Return [x, y] of the center of cell containing provided text 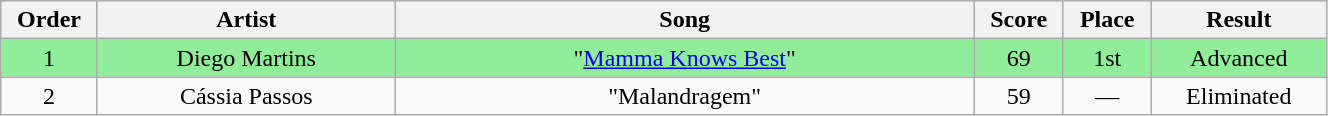
69 [1018, 58]
Order [49, 20]
"Mamma Knows Best" [684, 58]
Place [1107, 20]
"Malandragem" [684, 96]
1 [49, 58]
Artist [246, 20]
Cássia Passos [246, 96]
Score [1018, 20]
Advanced [1238, 58]
Result [1238, 20]
Eliminated [1238, 96]
Song [684, 20]
59 [1018, 96]
2 [49, 96]
1st [1107, 58]
Diego Martins [246, 58]
— [1107, 96]
